Pinpoint the cell where the given text exists, returning its (x, y) midpoint coordinate. 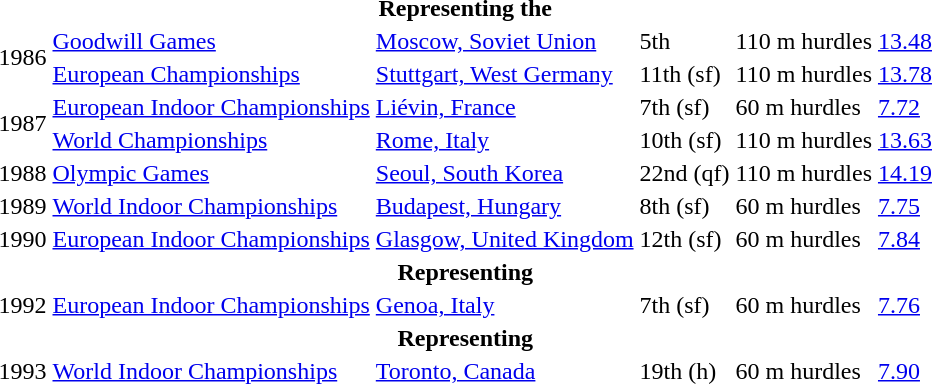
World Indoor Championships (211, 206)
Rome, Italy (504, 140)
Budapest, Hungary (504, 206)
Genoa, Italy (504, 305)
Seoul, South Korea (504, 173)
Stuttgart, West Germany (504, 74)
Glasgow, United Kingdom (504, 239)
European Championships (211, 74)
22nd (qf) (684, 173)
Olympic Games (211, 173)
12th (sf) (684, 239)
World Championships (211, 140)
5th (684, 41)
11th (sf) (684, 74)
Liévin, France (504, 107)
10th (sf) (684, 140)
Goodwill Games (211, 41)
8th (sf) (684, 206)
Moscow, Soviet Union (504, 41)
